Extract the (x, y) coordinate from the center of the cell holding the provided text.  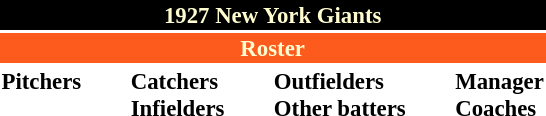
Roster (272, 48)
1927 New York Giants (272, 15)
